Detect which cell encompasses the target text, then output its [x, y] center coordinate. 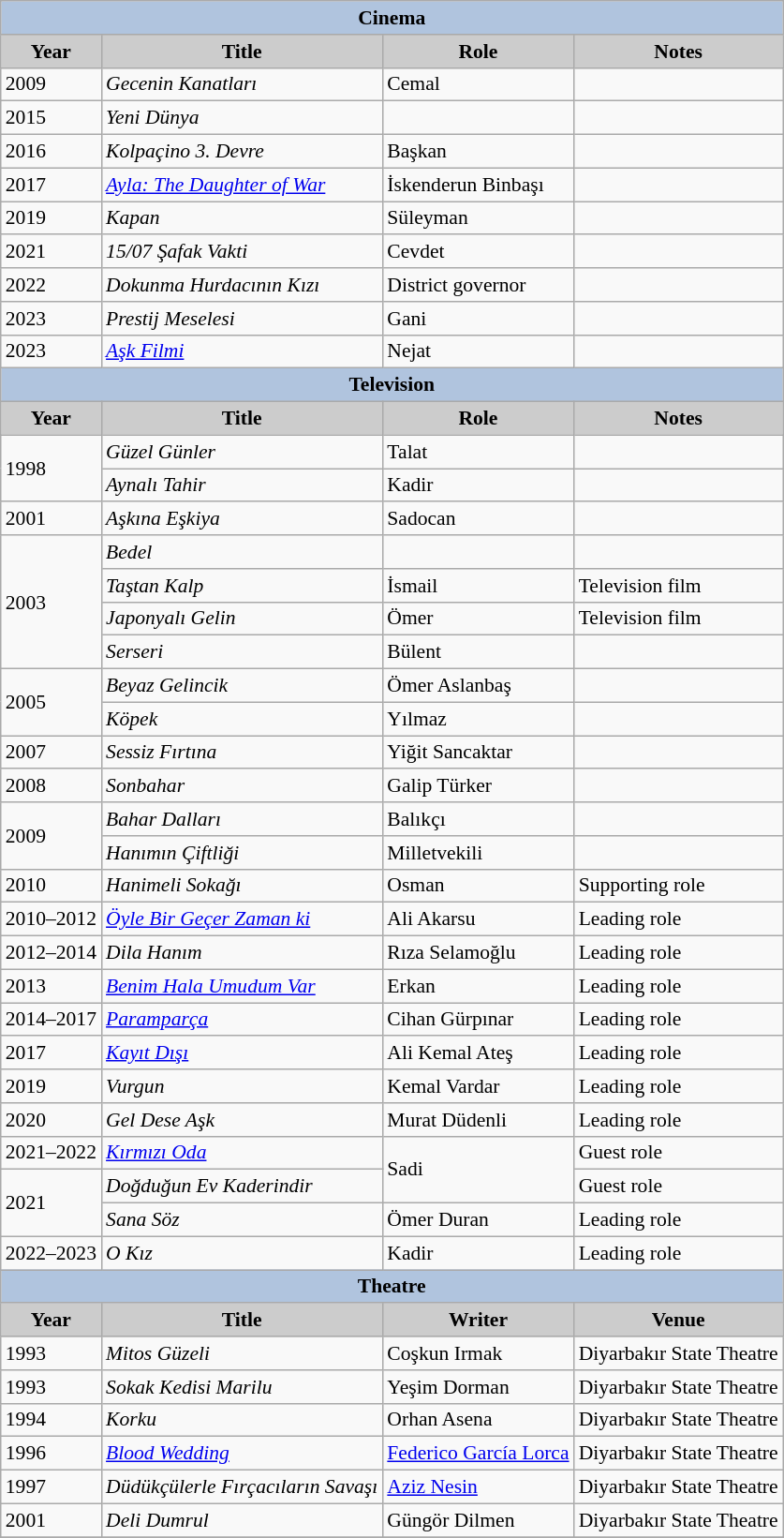
Aşkına Eşkiya [242, 519]
2022–2023 [51, 1253]
Yeni Dünya [242, 118]
Rıza Selamoğlu [478, 953]
Aziz Nesin [478, 1487]
Bahar Dalları [242, 819]
Blood Wedding [242, 1454]
Sadocan [478, 519]
1997 [51, 1487]
Kayıt Dışı [242, 1053]
Bülent [478, 652]
2020 [51, 1120]
Sadi [478, 1170]
Ömer Duran [478, 1220]
Başkan [478, 152]
Bedel [242, 552]
Sokak Kedisi Marilu [242, 1387]
2016 [51, 152]
Paramparça [242, 1020]
Kolpaçino 3. Devre [242, 152]
Serseri [242, 652]
Ömer Aslanbaş [478, 686]
İskenderun Binbaşı [478, 185]
Doğduğun Ev Kaderindir [242, 1187]
1998 [51, 469]
Theatre [392, 1287]
1996 [51, 1454]
1994 [51, 1420]
2008 [51, 786]
Öyle Bir Geçer Zaman ki [242, 919]
2010 [51, 886]
İsmail [478, 586]
Dokunma Hurdacının Kızı [242, 285]
Cinema [392, 18]
Talat [478, 452]
2015 [51, 118]
2012–2014 [51, 953]
Mitos Güzeli [242, 1353]
Kemal Vardar [478, 1086]
2005 [51, 703]
Supporting role [678, 886]
Venue [678, 1321]
Writer [478, 1321]
Ömer [478, 619]
Vurgun [242, 1086]
Yiğit Sancaktar [478, 753]
Gani [478, 319]
2013 [51, 986]
District governor [478, 285]
Sessiz Fırtına [242, 753]
Aynalı Tahir [242, 485]
Köpek [242, 719]
Milletvekili [478, 853]
Yılmaz [478, 719]
Kapan [242, 218]
Güzel Günler [242, 452]
Japonyalı Gelin [242, 619]
2014–2017 [51, 1020]
Hanimeli Sokağı [242, 886]
Düdükçülerle Fırçacıların Savaşı [242, 1487]
15/07 Şafak Vakti [242, 252]
Aşk Filmi [242, 351]
Cihan Gürpınar [478, 1020]
Sonbahar [242, 786]
2007 [51, 753]
2021–2022 [51, 1153]
Beyaz Gelincik [242, 686]
Ali Kemal Ateş [478, 1053]
Galip Türker [478, 786]
Balıkçı [478, 819]
Kırmızı Oda [242, 1153]
Erkan [478, 986]
Yeşim Dorman [478, 1387]
Gecenin Kanatları [242, 84]
Ali Akarsu [478, 919]
2010–2012 [51, 919]
Süleyman [478, 218]
Ayla: The Daughter of War [242, 185]
Gel Dese Aşk [242, 1120]
Güngör Dilmen [478, 1520]
Osman [478, 886]
2022 [51, 285]
Taştan Kalp [242, 586]
Dila Hanım [242, 953]
Deli Dumrul [242, 1520]
Hanımın Çiftliği [242, 853]
2003 [51, 602]
Cemal [478, 84]
Coşkun Irmak [478, 1353]
Television [392, 385]
Korku [242, 1420]
Benim Hala Umudum Var [242, 986]
Murat Düdenli [478, 1120]
Federico García Lorca [478, 1454]
Orhan Asena [478, 1420]
Prestij Meselesi [242, 319]
Nejat [478, 351]
Cevdet [478, 252]
Sana Söz [242, 1220]
O Kız [242, 1253]
